Identify which cell holds the provided text, then report its [X, Y] central coordinate. 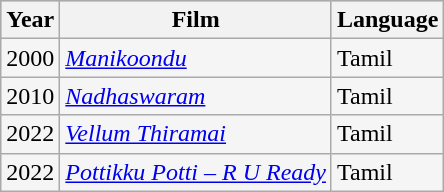
Manikoondu [196, 58]
Film [196, 20]
2000 [30, 58]
Vellum Thiramai [196, 134]
Language [387, 20]
2010 [30, 96]
Year [30, 20]
Pottikku Potti – R U Ready [196, 172]
Nadhaswaram [196, 96]
